Determine the [x, y] coordinate at the center of the cell enclosing the given text.  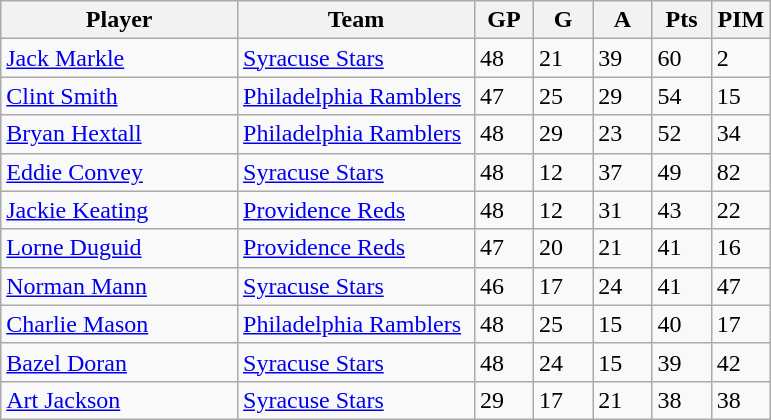
52 [682, 134]
Bryan Hextall [120, 134]
20 [564, 248]
Pts [682, 20]
Eddie Convey [120, 172]
49 [682, 172]
31 [622, 210]
34 [740, 134]
46 [504, 286]
G [564, 20]
43 [682, 210]
40 [682, 324]
Player [120, 20]
16 [740, 248]
GP [504, 20]
82 [740, 172]
Bazel Doran [120, 362]
Jack Markle [120, 58]
37 [622, 172]
Clint Smith [120, 96]
23 [622, 134]
2 [740, 58]
Jackie Keating [120, 210]
60 [682, 58]
Norman Mann [120, 286]
42 [740, 362]
A [622, 20]
Team [356, 20]
Art Jackson [120, 400]
Lorne Duguid [120, 248]
PIM [740, 20]
22 [740, 210]
Charlie Mason [120, 324]
54 [682, 96]
